Locate the cell with the specified text and output its (X, Y) center coordinate. 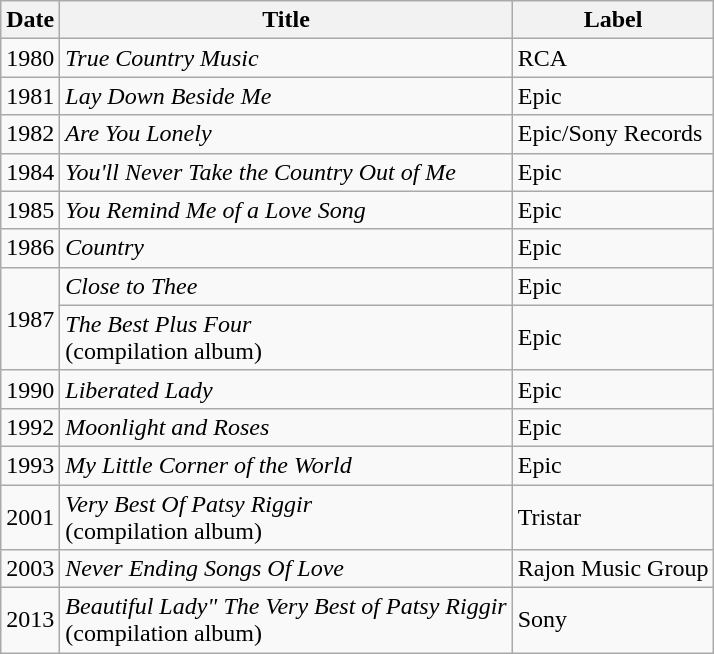
Title (286, 20)
2001 (30, 516)
Lay Down Beside Me (286, 96)
Epic/Sony Records (613, 134)
Label (613, 20)
Date (30, 20)
The Best Plus Four (compilation album) (286, 338)
1993 (30, 465)
2013 (30, 620)
Never Ending Songs Of Love (286, 569)
My Little Corner of the World (286, 465)
Are You Lonely (286, 134)
Very Best Of Patsy Riggir (compilation album) (286, 516)
Sony (613, 620)
1990 (30, 389)
1992 (30, 427)
1981 (30, 96)
Country (286, 248)
RCA (613, 58)
Close to Thee (286, 286)
1986 (30, 248)
Rajon Music Group (613, 569)
Moonlight and Roses (286, 427)
2003 (30, 569)
1982 (30, 134)
True Country Music (286, 58)
1984 (30, 172)
1987 (30, 318)
1980 (30, 58)
Beautiful Lady" The Very Best of Patsy Riggir (compilation album) (286, 620)
You Remind Me of a Love Song (286, 210)
You'll Never Take the Country Out of Me (286, 172)
1985 (30, 210)
Liberated Lady (286, 389)
Tristar (613, 516)
